Scan for the cell matching the given text and deliver its [X, Y] coordinate at center. 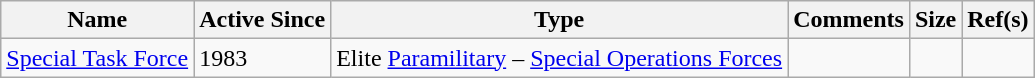
1983 [262, 58]
Elite Paramilitary – Special Operations Forces [560, 58]
Active Since [262, 20]
Ref(s) [998, 20]
Comments [849, 20]
Special Task Force [98, 58]
Name [98, 20]
Type [560, 20]
Size [935, 20]
